Provide the [X, Y] coordinate of the cell's center where the given text is located.  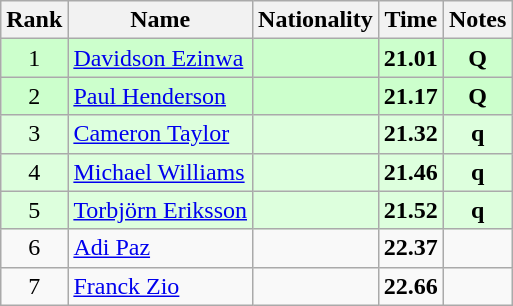
6 [34, 248]
Name [160, 20]
Torbjörn Eriksson [160, 210]
Franck Zio [160, 286]
21.32 [410, 134]
1 [34, 58]
Michael Williams [160, 172]
3 [34, 134]
Cameron Taylor [160, 134]
7 [34, 286]
2 [34, 96]
Rank [34, 20]
21.01 [410, 58]
Time [410, 20]
Paul Henderson [160, 96]
21.17 [410, 96]
Notes [477, 20]
22.37 [410, 248]
5 [34, 210]
Davidson Ezinwa [160, 58]
Nationality [316, 20]
21.52 [410, 210]
22.66 [410, 286]
4 [34, 172]
21.46 [410, 172]
Adi Paz [160, 248]
